Determine the (X, Y) coordinate at the center of the cell enclosing the given text.  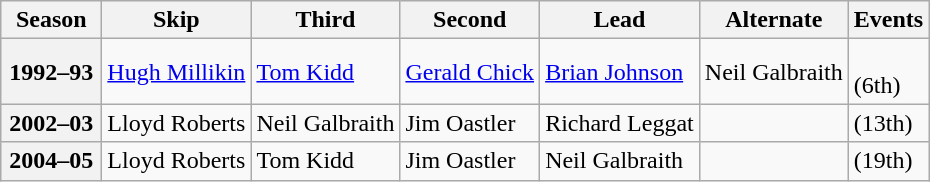
Skip (176, 20)
Second (470, 20)
Brian Johnson (620, 72)
2002–03 (52, 123)
1992–93 (52, 72)
(13th) (888, 123)
Alternate (774, 20)
Richard Leggat (620, 123)
Lead (620, 20)
Events (888, 20)
Season (52, 20)
2004–05 (52, 161)
(19th) (888, 161)
Third (326, 20)
Gerald Chick (470, 72)
(6th) (888, 72)
Hugh Millikin (176, 72)
